Locate the cell with the specified text and output its [X, Y] center coordinate. 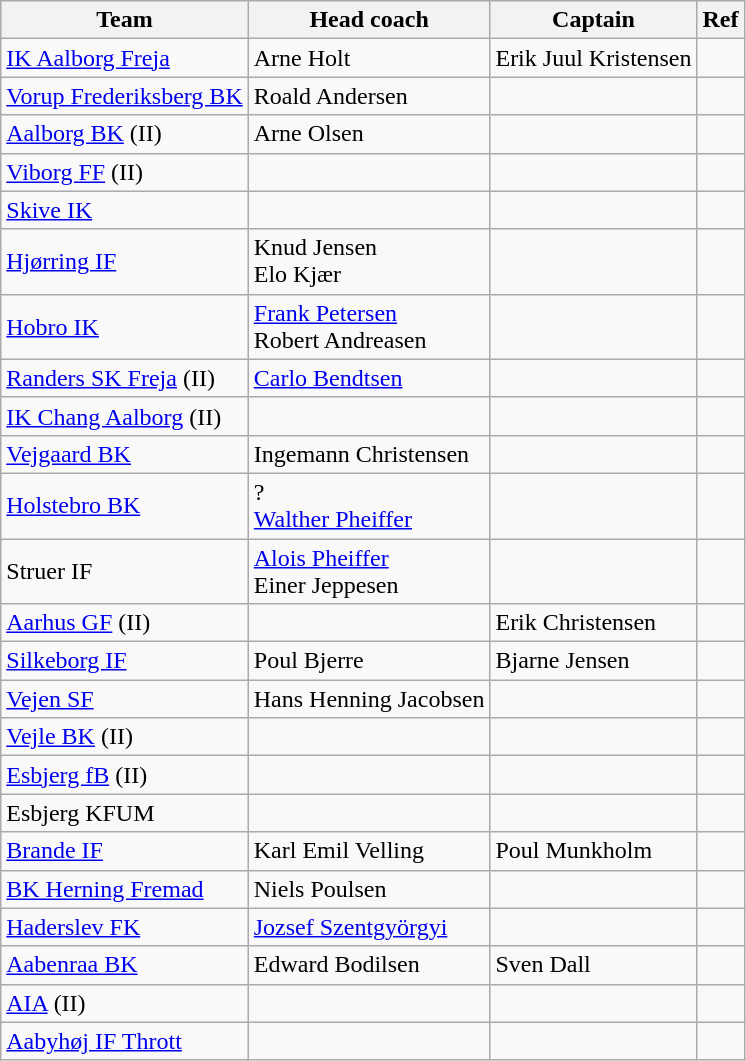
IK Aalborg Freja [125, 58]
Erik Christensen [594, 623]
Aalborg BK (II) [125, 134]
Erik Juul Kristensen [594, 58]
Viborg FF (II) [125, 172]
Alois Pheiffer Einer Jeppesen [369, 570]
Team [125, 20]
Aabenraa BK [125, 965]
Silkeborg IF [125, 661]
Karl Emil Velling [369, 851]
Head coach [369, 20]
Jozsef Szentgyörgyi [369, 927]
Ref [720, 20]
Captain [594, 20]
Brande IF [125, 851]
Vorup Frederiksberg BK [125, 96]
IK Chang Aalborg (II) [125, 416]
Esbjerg fB (II) [125, 775]
Esbjerg KFUM [125, 813]
Poul Bjerre [369, 661]
Vejle BK (II) [125, 737]
Knud Jensen Elo Kjær [369, 262]
Bjarne Jensen [594, 661]
Carlo Bendtsen [369, 378]
Edward Bodilsen [369, 965]
Hobro IK [125, 326]
BK Herning Fremad [125, 889]
Arne Holt [369, 58]
AIA (II) [125, 1003]
Aabyhøj IF Thrott [125, 1041]
Hans Henning Jacobsen [369, 699]
Niels Poulsen [369, 889]
Vejgaard BK [125, 454]
Holstebro BK [125, 506]
Frank Petersen Robert Andreasen [369, 326]
Arne Olsen [369, 134]
Roald Andersen [369, 96]
Aarhus GF (II) [125, 623]
Randers SK Freja (II) [125, 378]
Skive IK [125, 210]
Haderslev FK [125, 927]
? Walther Pheiffer [369, 506]
Sven Dall [594, 965]
Vejen SF [125, 699]
Hjørring IF [125, 262]
Ingemann Christensen [369, 454]
Struer IF [125, 570]
Poul Munkholm [594, 851]
